Identify which cell holds the provided text, then report its (x, y) central coordinate. 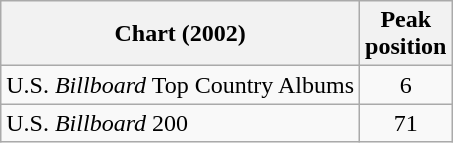
71 (406, 123)
Chart (2002) (180, 34)
U.S. Billboard Top Country Albums (180, 85)
6 (406, 85)
U.S. Billboard 200 (180, 123)
Peakposition (406, 34)
